Capture the cell that displays the provided text and extract its [X, Y] central coordinate. 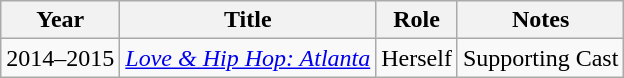
2014–2015 [60, 58]
Notes [540, 20]
Herself [417, 58]
Title [248, 20]
Love & Hip Hop: Atlanta [248, 58]
Year [60, 20]
Role [417, 20]
Supporting Cast [540, 58]
